From the cell containing the given text, extract its center point as (x, y) coordinate. 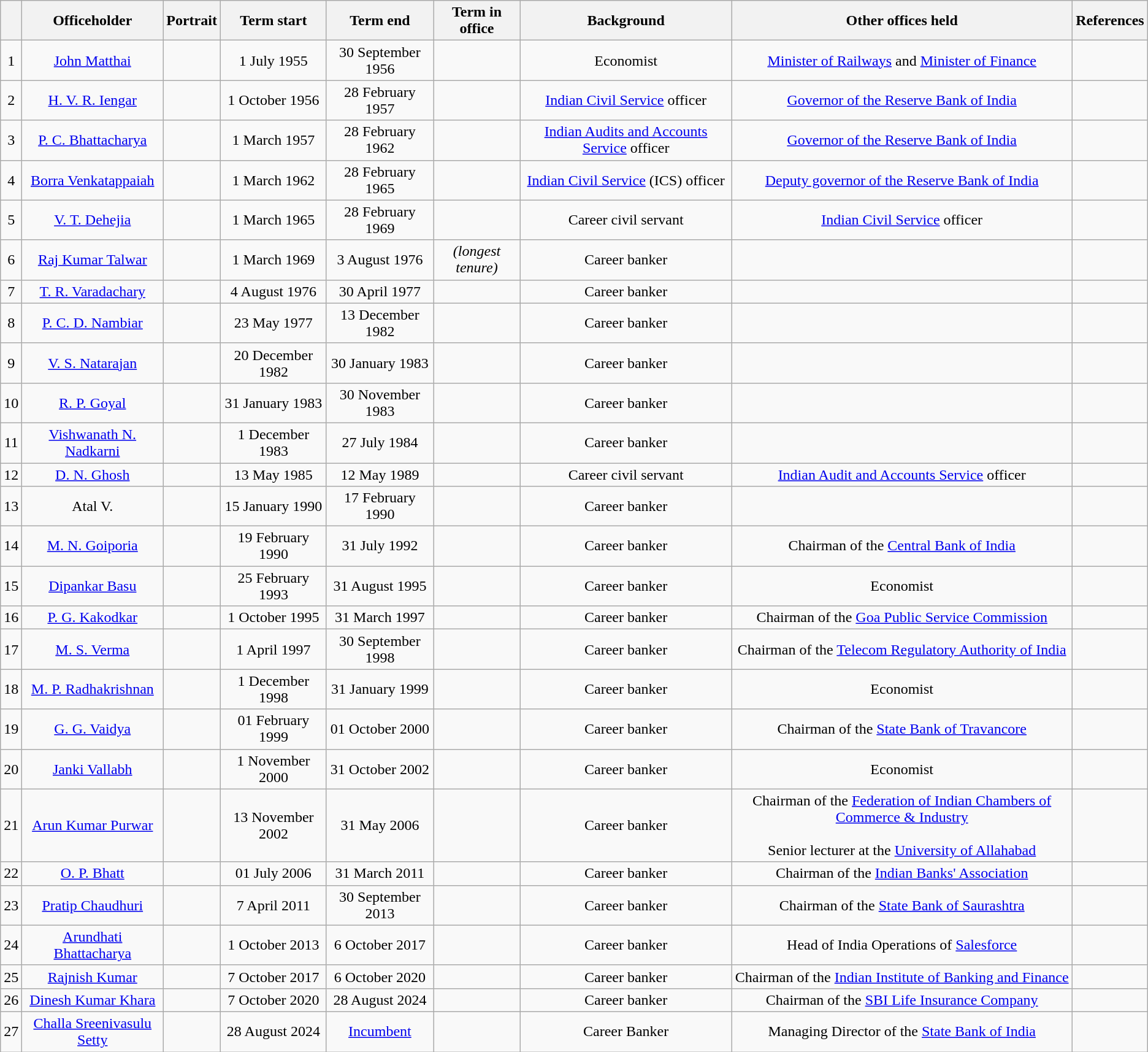
P. G. Kakodkar (93, 618)
10 (11, 402)
Term in office (477, 21)
28 February 1957 (380, 101)
Chairman of the Telecom Regulatory Authority of India (902, 649)
Pratip Chaudhuri (93, 905)
Chairman of the Goa Public Service Commission (902, 618)
Incumbent (380, 1032)
1 April 1997 (274, 649)
G. G. Vaidya (93, 729)
15 (11, 586)
Career Banker (626, 1032)
1 March 1962 (274, 180)
Arun Kumar Purwar (93, 826)
Chairman of the Indian Institute of Banking and Finance (902, 977)
P. C. D. Nambiar (93, 323)
21 (11, 826)
31 October 2002 (380, 769)
7 (11, 291)
12 May 1989 (380, 474)
23 (11, 905)
31 August 1995 (380, 586)
01 July 2006 (274, 873)
Officeholder (93, 21)
27 (11, 1032)
13 May 1985 (274, 474)
31 January 1999 (380, 689)
25 (11, 977)
15 January 1990 (274, 507)
20 (11, 769)
Dipankar Basu (93, 586)
27 July 1984 (380, 443)
1 October 2013 (274, 945)
3 (11, 140)
30 April 1977 (380, 291)
22 (11, 873)
4 August 1976 (274, 291)
6 October 2017 (380, 945)
3 August 1976 (380, 260)
Chairman of the State Bank of Saurashtra (902, 905)
Challa Sreenivasulu Setty (93, 1032)
30 November 1983 (380, 402)
1 (11, 60)
H. V. R. Iengar (93, 101)
14 (11, 546)
Chairman of the Federation of Indian Chambers of Commerce & IndustrySenior lecturer at the University of Allahabad (902, 826)
Rajnish Kumar (93, 977)
25 February 1993 (274, 586)
30 September 2013 (380, 905)
Other offices held (902, 21)
28 February 1962 (380, 140)
Arundhati Bhattacharya (93, 945)
31 January 1983 (274, 402)
17 February 1990 (380, 507)
28 February 1969 (380, 220)
D. N. Ghosh (93, 474)
M. S. Verma (93, 649)
1 October 1956 (274, 101)
24 (11, 945)
20 December 1982 (274, 363)
13 November 2002 (274, 826)
7 April 2011 (274, 905)
M. P. Radhakrishnan (93, 689)
16 (11, 618)
5 (11, 220)
4 (11, 180)
01 February 1999 (274, 729)
31 July 1992 (380, 546)
V. T. Dehejia (93, 220)
17 (11, 649)
30 September 1998 (380, 649)
Minister of Railways and Minister of Finance (902, 60)
Chairman of the Indian Banks' Association (902, 873)
P. C. Bhattacharya (93, 140)
19 (11, 729)
Indian Audit and Accounts Service officer (902, 474)
Borra Venkatappaiah (93, 180)
12 (11, 474)
30 January 1983 (380, 363)
6 October 2020 (380, 977)
Portrait (192, 21)
Background (626, 21)
T. R. Varadachary (93, 291)
13 (11, 507)
7 October 2017 (274, 977)
Chairman of the State Bank of Travancore (902, 729)
8 (11, 323)
Atal V. (93, 507)
1 December 1998 (274, 689)
Dinesh Kumar Khara (93, 1000)
31 May 2006 (380, 826)
1 July 1955 (274, 60)
M. N. Goiporia (93, 546)
Raj Kumar Talwar (93, 260)
Vishwanath N. Nadkarni (93, 443)
19 February 1990 (274, 546)
R. P. Goyal (93, 402)
Indian Audits and Accounts Service officer (626, 140)
1 March 1965 (274, 220)
01 October 2000 (380, 729)
26 (11, 1000)
John Matthai (93, 60)
11 (11, 443)
Deputy governor of the Reserve Bank of India (902, 180)
28 February 1965 (380, 180)
Head of India Operations of Salesforce (902, 945)
1 December 1983 (274, 443)
V. S. Natarajan (93, 363)
18 (11, 689)
(longest tenure) (477, 260)
Term end (380, 21)
References (1110, 21)
Term start (274, 21)
31 March 1997 (380, 618)
1 March 1969 (274, 260)
13 December 1982 (380, 323)
1 October 1995 (274, 618)
Chairman of the SBI Life Insurance Company (902, 1000)
1 March 1957 (274, 140)
O. P. Bhatt (93, 873)
Janki Vallabh (93, 769)
9 (11, 363)
1 November 2000 (274, 769)
Managing Director of the State Bank of India (902, 1032)
Indian Civil Service (ICS) officer (626, 180)
30 September 1956 (380, 60)
2 (11, 101)
7 October 2020 (274, 1000)
23 May 1977 (274, 323)
Chairman of the Central Bank of India (902, 546)
6 (11, 260)
31 March 2011 (380, 873)
